Determine the [X, Y] coordinate at the center of the cell enclosing the given text.  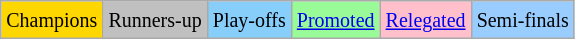
Champions [52, 20]
Runners-up [155, 20]
Promoted [336, 20]
Semi-finals [522, 20]
Play-offs [249, 20]
Relegated [426, 20]
